Detect which cell encompasses the target text, then output its (X, Y) center coordinate. 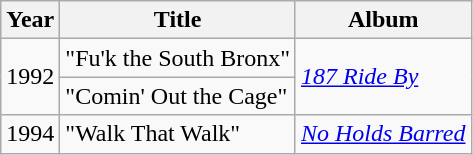
1992 (30, 77)
No Holds Barred (383, 134)
Album (383, 20)
Year (30, 20)
"Comin' Out the Cage" (178, 96)
Title (178, 20)
187 Ride By (383, 77)
1994 (30, 134)
"Walk That Walk" (178, 134)
"Fu'k the South Bronx" (178, 58)
